Return (X, Y) of the center of cell containing provided text 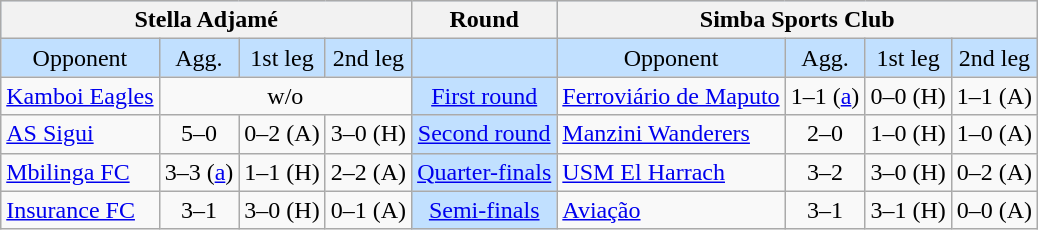
First round (484, 96)
Aviação (671, 210)
1–1 (H) (282, 172)
3–2 (825, 172)
3–3 (a) (199, 172)
AS Sigui (80, 134)
1–1 (a) (825, 96)
0–1 (A) (368, 210)
Manzini Wanderers (671, 134)
Ferroviário de Maputo (671, 96)
Simba Sports Club (798, 20)
Mbilinga FC (80, 172)
1–1 (A) (994, 96)
3–1 (H) (908, 210)
Round (484, 20)
Kamboi Eagles (80, 96)
0–0 (A) (994, 210)
Stella Adjamé (206, 20)
2–0 (825, 134)
2–2 (A) (368, 172)
Semi-finals (484, 210)
0–0 (H) (908, 96)
5–0 (199, 134)
1–0 (A) (994, 134)
Insurance FC (80, 210)
w/o (285, 96)
1–0 (H) (908, 134)
Quarter-finals (484, 172)
Second round (484, 134)
USM El Harrach (671, 172)
